Determine the (x, y) coordinate at the center of the cell enclosing the given text.  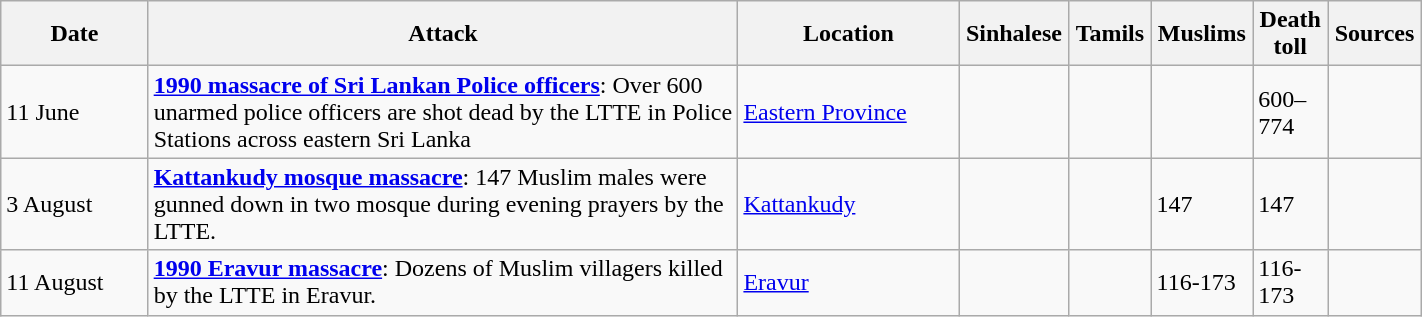
Date (74, 34)
Kattankudy (848, 204)
3 August (74, 204)
1990 massacre of Sri Lankan Police officers: Over 600 unarmed police officers are shot dead by the LTTE in Police Stations across eastern Sri Lanka (443, 112)
Muslims (1202, 34)
Eravur (848, 282)
Tamils (1110, 34)
600–774 (1290, 112)
11 June (74, 112)
Death toll (1290, 34)
11 August (74, 282)
Location (848, 34)
Sinhalese (1014, 34)
Kattankudy mosque massacre: 147 Muslim males were gunned down in two mosque during evening prayers by the LTTE. (443, 204)
Sources (1374, 34)
Attack (443, 34)
Eastern Province (848, 112)
1990 Eravur massacre: Dozens of Muslim villagers killed by the LTTE in Eravur. (443, 282)
